Find where the given text appears and provide that cell's center as (x, y) coordinate. 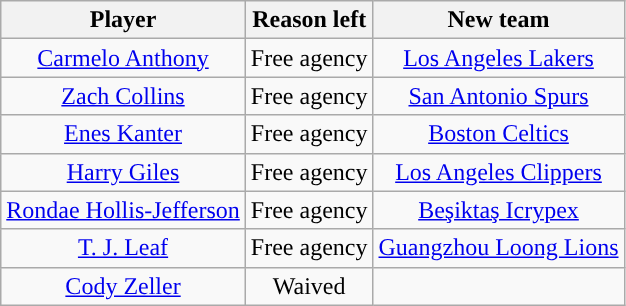
Player (124, 20)
Harry Giles (124, 172)
Beşiktaş Icrypex (498, 210)
New team (498, 20)
Reason left (309, 20)
San Antonio Spurs (498, 96)
Rondae Hollis-Jefferson (124, 210)
Waived (309, 286)
T. J. Leaf (124, 248)
Zach Collins (124, 96)
Guangzhou Loong Lions (498, 248)
Los Angeles Lakers (498, 58)
Carmelo Anthony (124, 58)
Boston Celtics (498, 134)
Los Angeles Clippers (498, 172)
Cody Zeller (124, 286)
Enes Kanter (124, 134)
